Output the [X, Y] coordinate of the center of the cell containing the given text.  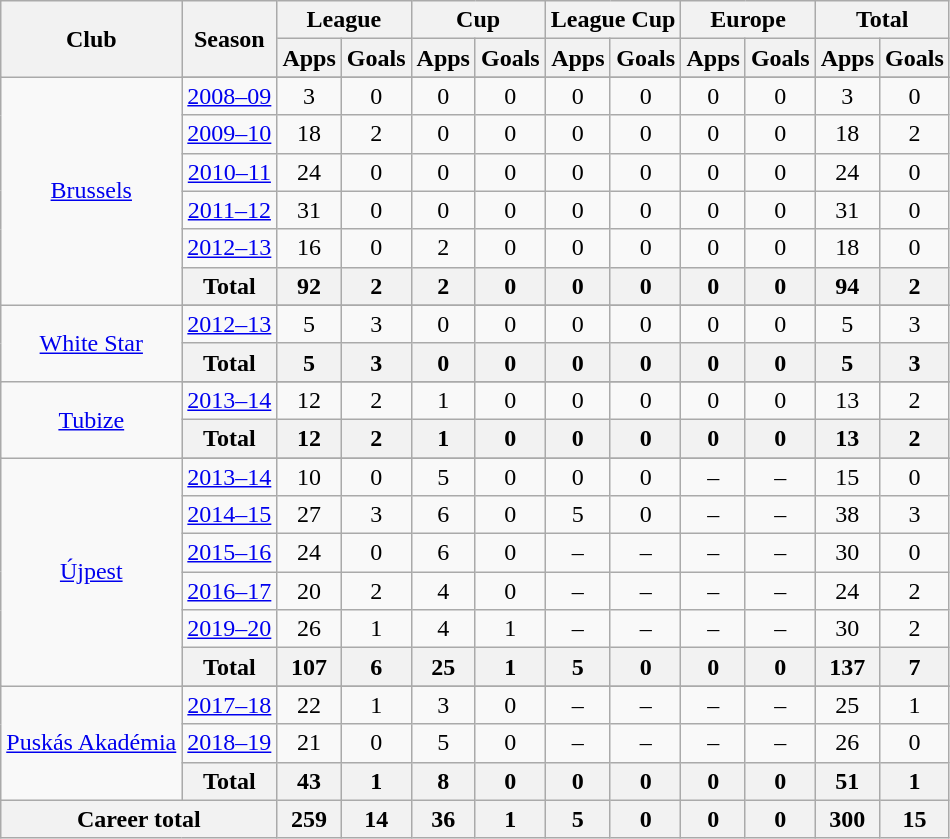
Europe [748, 20]
43 [309, 781]
League Cup [613, 20]
20 [309, 591]
2015–16 [230, 553]
27 [309, 515]
Club [92, 39]
2017–18 [230, 705]
Season [230, 39]
7 [915, 667]
92 [309, 286]
14 [376, 819]
Puskás Akadémia [92, 743]
2018–19 [230, 743]
38 [847, 515]
White Star [92, 343]
2008–09 [230, 96]
Tubize [92, 419]
8 [443, 781]
League [344, 20]
10 [309, 477]
16 [309, 248]
107 [309, 667]
22 [309, 705]
2010–11 [230, 172]
21 [309, 743]
Cup [478, 20]
2014–15 [230, 515]
51 [847, 781]
2011–12 [230, 210]
2009–10 [230, 134]
2016–17 [230, 591]
Brussels [92, 191]
300 [847, 819]
2019–20 [230, 629]
Újpest [92, 572]
137 [847, 667]
94 [847, 286]
36 [443, 819]
259 [309, 819]
Career total [139, 819]
